Scan for the cell matching the given text and deliver its (X, Y) coordinate at center. 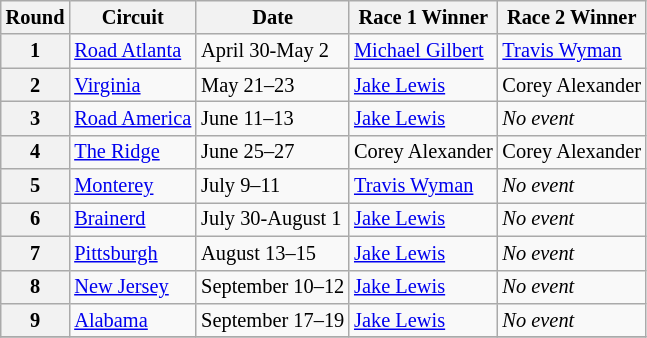
9 (36, 320)
Road America (132, 118)
Road Atlanta (132, 51)
June 11–13 (272, 118)
Round (36, 17)
May 21–23 (272, 85)
Michael Gilbert (423, 51)
Alabama (132, 320)
August 13–15 (272, 253)
Circuit (132, 17)
Date (272, 17)
Monterey (132, 186)
7 (36, 253)
Pittsburgh (132, 253)
3 (36, 118)
1 (36, 51)
Brainerd (132, 219)
Virginia (132, 85)
New Jersey (132, 287)
September 17–19 (272, 320)
The Ridge (132, 152)
5 (36, 186)
April 30-May 2 (272, 51)
July 30-August 1 (272, 219)
Race 2 Winner (572, 17)
September 10–12 (272, 287)
6 (36, 219)
4 (36, 152)
Race 1 Winner (423, 17)
July 9–11 (272, 186)
8 (36, 287)
2 (36, 85)
June 25–27 (272, 152)
